For the text-containing cell, return its midpoint in (x, y) coordinate format. 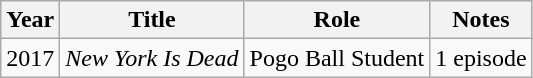
Notes (481, 20)
2017 (30, 58)
Title (152, 20)
Pogo Ball Student (337, 58)
Year (30, 20)
New York Is Dead (152, 58)
Role (337, 20)
1 episode (481, 58)
